Return the (X, Y) coordinate for the center point of the cell that contains the specified text.  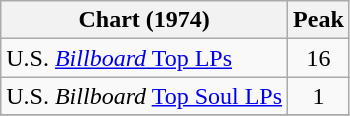
U.S. Billboard Top Soul LPs (144, 96)
Chart (1974) (144, 20)
16 (319, 58)
U.S. Billboard Top LPs (144, 58)
Peak (319, 20)
1 (319, 96)
